For the text-containing cell, return its midpoint in (x, y) coordinate format. 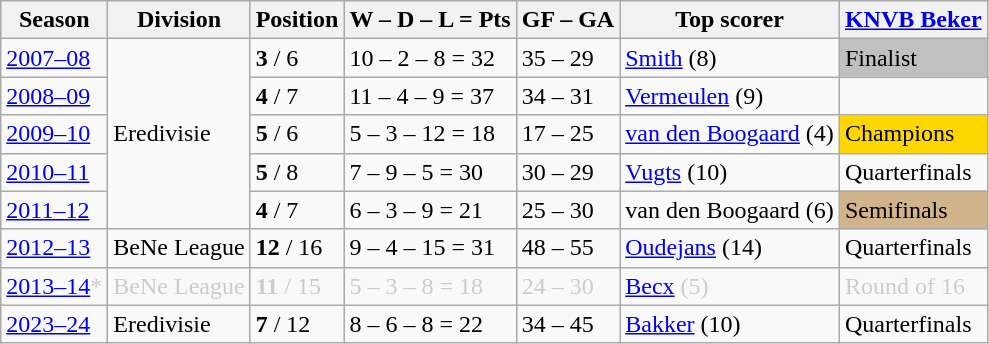
van den Boogaard (4) (730, 134)
Smith (8) (730, 58)
Division (179, 20)
2007–08 (54, 58)
Season (54, 20)
5 – 3 – 8 = 18 (430, 286)
van den Boogaard (6) (730, 210)
Round of 16 (913, 286)
2011–12 (54, 210)
12 / 16 (297, 248)
25 – 30 (568, 210)
Position (297, 20)
Semifinals (913, 210)
2023–24 (54, 324)
30 – 29 (568, 172)
24 – 30 (568, 286)
5 / 6 (297, 134)
Top scorer (730, 20)
10 – 2 – 8 = 32 (430, 58)
Vugts (10) (730, 172)
2013–14* (54, 286)
Champions (913, 134)
11 – 4 – 9 = 37 (430, 96)
48 – 55 (568, 248)
5 / 8 (297, 172)
Finalist (913, 58)
2009–10 (54, 134)
GF – GA (568, 20)
35 – 29 (568, 58)
5 – 3 – 12 = 18 (430, 134)
W – D – L = Pts (430, 20)
2012–13 (54, 248)
34 – 45 (568, 324)
3 / 6 (297, 58)
7 / 12 (297, 324)
34 – 31 (568, 96)
Vermeulen (9) (730, 96)
9 – 4 – 15 = 31 (430, 248)
11 / 15 (297, 286)
2010–11 (54, 172)
6 – 3 – 9 = 21 (430, 210)
Bakker (10) (730, 324)
2008–09 (54, 96)
KNVB Beker (913, 20)
8 – 6 – 8 = 22 (430, 324)
Becx (5) (730, 286)
Oudejans (14) (730, 248)
7 – 9 – 5 = 30 (430, 172)
17 – 25 (568, 134)
